Scan for the cell matching the given text and deliver its [X, Y] coordinate at center. 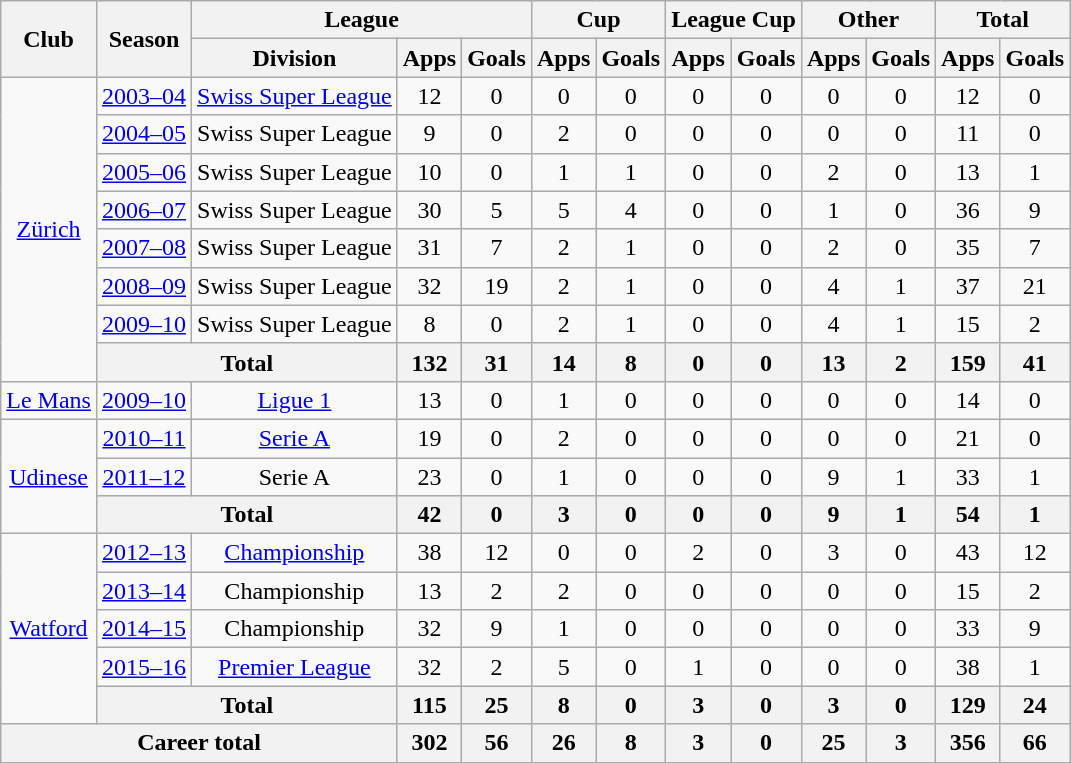
10 [429, 172]
23 [429, 477]
2012–13 [144, 553]
Ligue 1 [295, 400]
36 [968, 210]
2014–15 [144, 629]
2004–05 [144, 134]
132 [429, 362]
2010–11 [144, 438]
Zürich [49, 229]
356 [968, 743]
2003–04 [144, 96]
11 [968, 134]
2015–16 [144, 667]
35 [968, 248]
League Cup [734, 20]
41 [1035, 362]
129 [968, 705]
Other [868, 20]
30 [429, 210]
54 [968, 515]
43 [968, 553]
2013–14 [144, 591]
42 [429, 515]
302 [429, 743]
159 [968, 362]
Career total [199, 743]
56 [497, 743]
24 [1035, 705]
115 [429, 705]
2007–08 [144, 248]
Season [144, 39]
2006–07 [144, 210]
2005–06 [144, 172]
Watford [49, 629]
26 [563, 743]
Cup [598, 20]
Premier League [295, 667]
League [362, 20]
Division [295, 58]
66 [1035, 743]
37 [968, 286]
2011–12 [144, 477]
Le Mans [49, 400]
Udinese [49, 476]
2008–09 [144, 286]
Club [49, 39]
